Pinpoint the cell where the given text exists, returning its (x, y) midpoint coordinate. 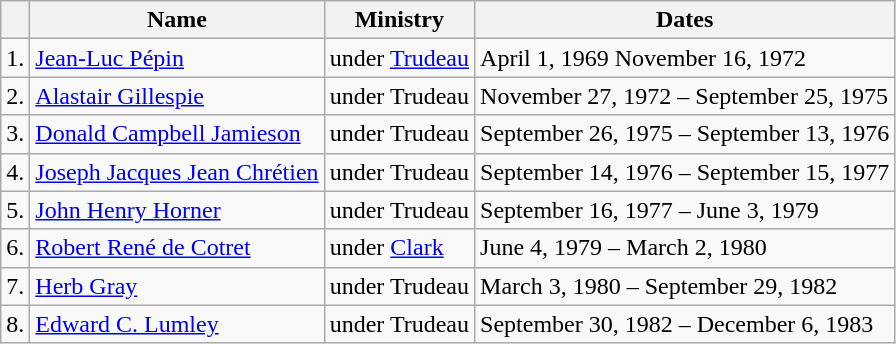
Name (177, 20)
June 4, 1979 – March 2, 1980 (685, 248)
1. (16, 58)
Robert René de Cotret (177, 248)
Dates (685, 20)
John Henry Horner (177, 210)
Jean-Luc Pépin (177, 58)
September 16, 1977 – June 3, 1979 (685, 210)
September 26, 1975 – September 13, 1976 (685, 134)
4. (16, 172)
April 1, 1969 November 16, 1972 (685, 58)
Edward C. Lumley (177, 324)
2. (16, 96)
8. (16, 324)
Joseph Jacques Jean Chrétien (177, 172)
5. (16, 210)
November 27, 1972 – September 25, 1975 (685, 96)
Ministry (399, 20)
6. (16, 248)
Herb Gray (177, 286)
Donald Campbell Jamieson (177, 134)
7. (16, 286)
under Clark (399, 248)
3. (16, 134)
September 30, 1982 – December 6, 1983 (685, 324)
Alastair Gillespie (177, 96)
September 14, 1976 – September 15, 1977 (685, 172)
March 3, 1980 – September 29, 1982 (685, 286)
